Find where the given text appears and provide that cell's center as [x, y] coordinate. 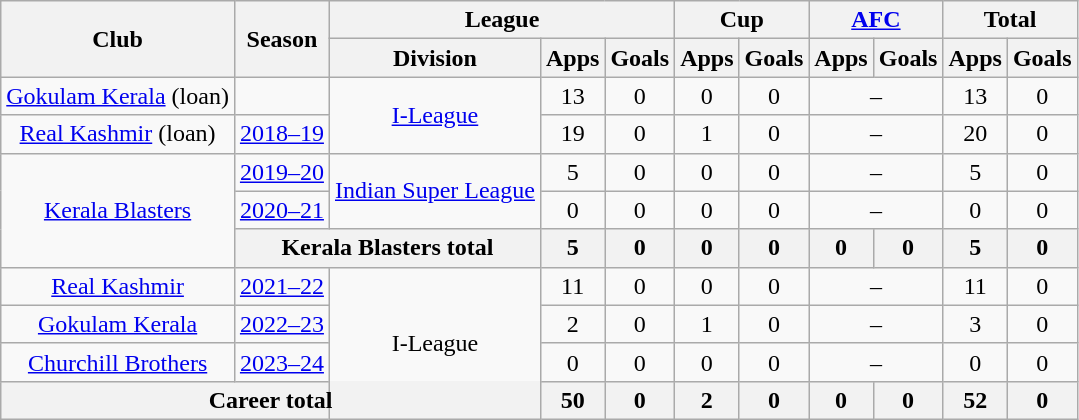
3 [975, 324]
Kerala Blasters total [387, 248]
Club [118, 39]
Season [282, 39]
Real Kashmir [118, 286]
Churchill Brothers [118, 362]
Indian Super League [434, 191]
2020–21 [282, 210]
Kerala Blasters [118, 210]
19 [572, 134]
Gokulam Kerala (loan) [118, 96]
2023–24 [282, 362]
2021–22 [282, 286]
20 [975, 134]
Career total [271, 400]
Real Kashmir (loan) [118, 134]
50 [572, 400]
League [502, 20]
2022–23 [282, 324]
AFC [876, 20]
52 [975, 400]
2019–20 [282, 172]
Gokulam Kerala [118, 324]
Division [434, 58]
2018–19 [282, 134]
Total [1010, 20]
Cup [742, 20]
